Identify which cell holds the provided text, then report its (x, y) central coordinate. 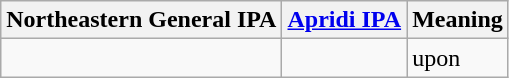
Northeastern General IPA (142, 20)
Apridi IPA (344, 20)
Meaning (458, 20)
upon (458, 58)
